Locate the cell with the specified text and output its [X, Y] center coordinate. 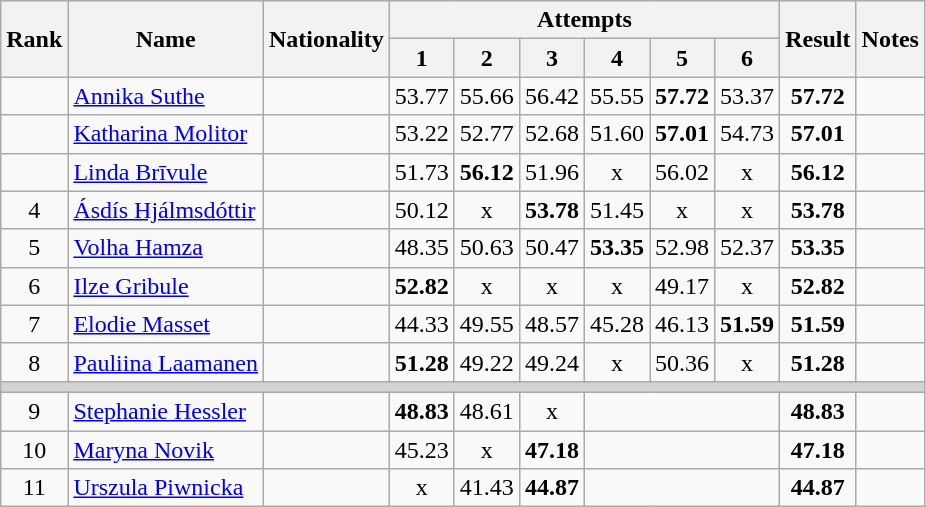
Elodie Masset [166, 324]
Notes [890, 39]
50.12 [422, 210]
Maryna Novik [166, 449]
11 [34, 488]
52.68 [552, 134]
9 [34, 411]
8 [34, 362]
Ásdís Hjálmsdóttir [166, 210]
Rank [34, 39]
46.13 [682, 324]
50.63 [486, 248]
7 [34, 324]
49.22 [486, 362]
Name [166, 39]
Attempts [584, 20]
50.36 [682, 362]
41.43 [486, 488]
56.02 [682, 172]
50.47 [552, 248]
52.98 [682, 248]
Volha Hamza [166, 248]
53.77 [422, 96]
51.96 [552, 172]
51.60 [616, 134]
10 [34, 449]
48.61 [486, 411]
52.77 [486, 134]
44.33 [422, 324]
45.28 [616, 324]
Nationality [327, 39]
Urszula Piwnicka [166, 488]
55.66 [486, 96]
53.37 [748, 96]
52.37 [748, 248]
48.57 [552, 324]
Annika Suthe [166, 96]
49.55 [486, 324]
51.73 [422, 172]
54.73 [748, 134]
49.24 [552, 362]
Pauliina Laamanen [166, 362]
48.35 [422, 248]
56.42 [552, 96]
Result [818, 39]
3 [552, 58]
Stephanie Hessler [166, 411]
45.23 [422, 449]
Ilze Gribule [166, 286]
51.45 [616, 210]
49.17 [682, 286]
1 [422, 58]
53.22 [422, 134]
2 [486, 58]
Linda Brīvule [166, 172]
55.55 [616, 96]
Katharina Molitor [166, 134]
